Locate the cell with the specified text and output its (X, Y) center coordinate. 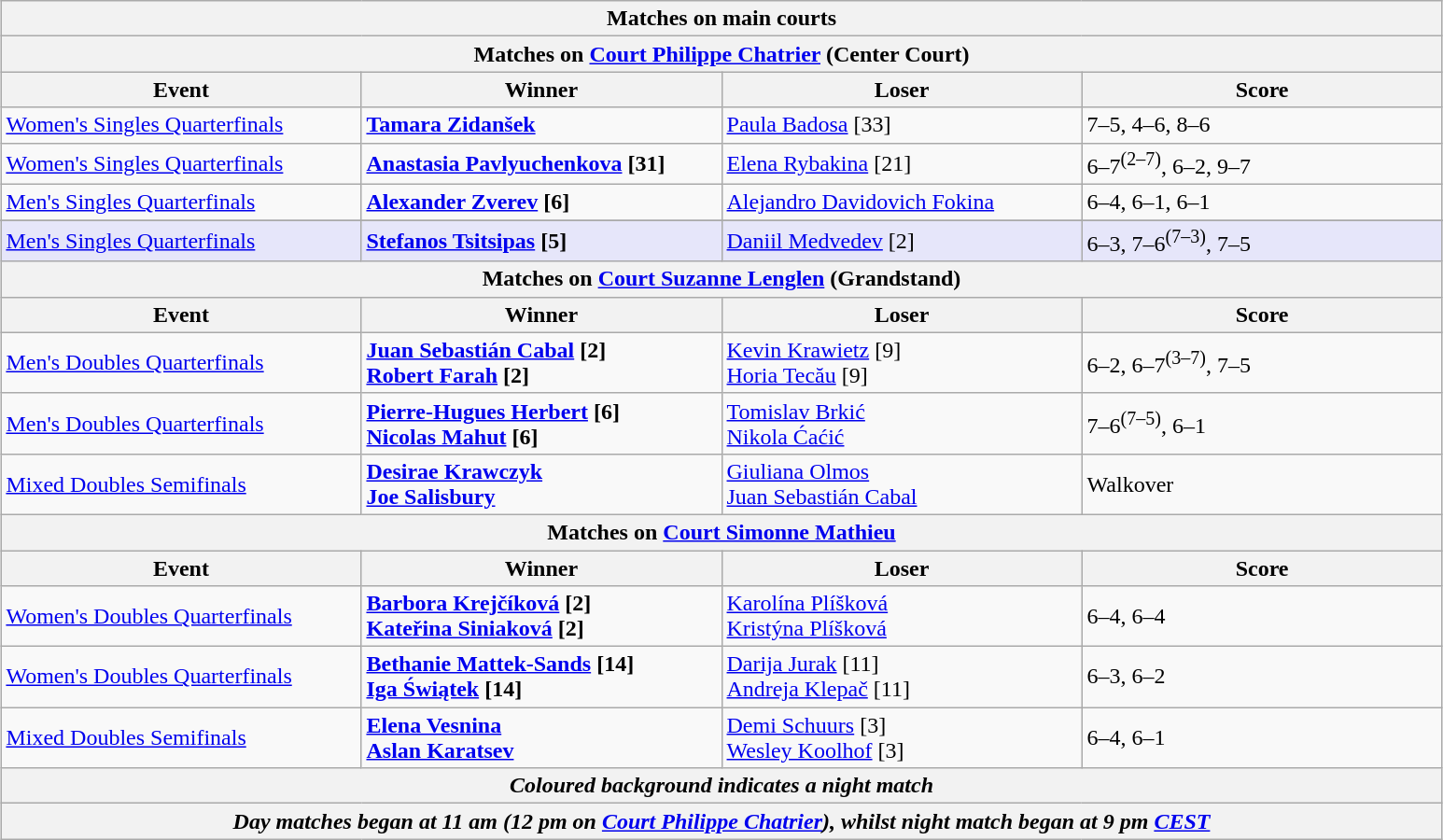
Matches on Court Suzanne Lenglen (Grandstand) (721, 279)
Elena Rybakina [21] (902, 164)
6–4, 6–1, 6–1 (1262, 203)
Elena Vesnina Aslan Karatsev (541, 737)
Matches on Court Simonne Mathieu (721, 532)
Walkover (1262, 483)
Demi Schuurs [3] Wesley Koolhof [3] (902, 737)
Stefanos Tsitsipas [5] (541, 241)
Juan Sebastián Cabal [2] Robert Farah [2] (541, 362)
Paula Badosa [33] (902, 125)
Anastasia Pavlyuchenkova [31] (541, 164)
Alexander Zverev [6] (541, 203)
Tamara Zidanšek (541, 125)
Giuliana Olmos Juan Sebastián Cabal (902, 483)
Darija Jurak [11] Andreja Klepač [11] (902, 678)
Coloured background indicates a night match (721, 786)
6–2, 6–7(3–7), 7–5 (1262, 362)
Day matches began at 11 am (12 pm on Court Philippe Chatrier), whilst night match began at 9 pm CEST (721, 821)
Karolína Plíšková Kristýna Plíšková (902, 616)
Bethanie Mattek-Sands [14] Iga Świątek [14] (541, 678)
6–4, 6–1 (1262, 737)
Matches on Court Philippe Chatrier (Center Court) (721, 54)
Tomislav Brkić Nikola Ćaćić (902, 424)
Desirae Krawczyk Joe Salisbury (541, 483)
6–4, 6–4 (1262, 616)
6–7(2–7), 6–2, 9–7 (1262, 164)
Daniil Medvedev [2] (902, 241)
Barbora Krejčíková [2] Kateřina Siniaková [2] (541, 616)
Pierre-Hugues Herbert [6] Nicolas Mahut [6] (541, 424)
6–3, 7–6(7–3), 7–5 (1262, 241)
6–3, 6–2 (1262, 678)
Kevin Krawietz [9] Horia Tecău [9] (902, 362)
7–5, 4–6, 8–6 (1262, 125)
Alejandro Davidovich Fokina (902, 203)
Matches on main courts (721, 19)
7–6(7–5), 6–1 (1262, 424)
